Identify which cell holds the provided text, then report its [x, y] central coordinate. 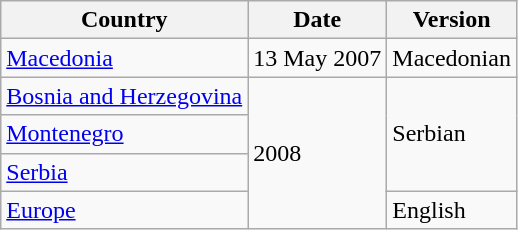
Bosnia and Herzegovina [124, 96]
Europe [124, 210]
English [452, 210]
Version [452, 20]
Serbian [452, 134]
Macedonia [124, 58]
Montenegro [124, 134]
13 May 2007 [318, 58]
2008 [318, 153]
Date [318, 20]
Serbia [124, 172]
Macedonian [452, 58]
Country [124, 20]
